Return the [X, Y] coordinate for the center point of the cell that contains the specified text.  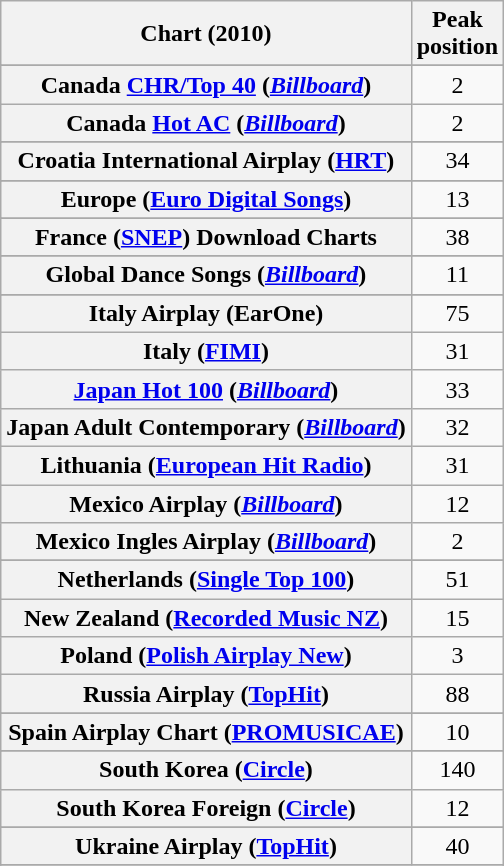
3 [457, 656]
33 [457, 389]
Spain Airplay Chart (PROMUSICAE) [206, 732]
New Zealand (Recorded Music NZ) [206, 618]
Chart (2010) [206, 34]
40 [457, 846]
Japan Adult Contemporary (Billboard) [206, 427]
34 [457, 161]
France (SNEP) Download Charts [206, 237]
51 [457, 580]
South Korea (Circle) [206, 770]
Poland (Polish Airplay New) [206, 656]
Mexico Airplay (Billboard) [206, 503]
Peakposition [457, 34]
Ukraine Airplay (TopHit) [206, 846]
Canada CHR/Top 40 (Billboard) [206, 85]
13 [457, 199]
75 [457, 313]
Italy (FIMI) [206, 351]
140 [457, 770]
Japan Hot 100 (Billboard) [206, 389]
Europe (Euro Digital Songs) [206, 199]
Lithuania (European Hit Radio) [206, 465]
38 [457, 237]
South Korea Foreign (Circle) [206, 808]
88 [457, 694]
Italy Airplay (EarOne) [206, 313]
Netherlands (Single Top 100) [206, 580]
Russia Airplay (TopHit) [206, 694]
10 [457, 732]
11 [457, 275]
Mexico Ingles Airplay (Billboard) [206, 542]
32 [457, 427]
Global Dance Songs (Billboard) [206, 275]
Canada Hot AC (Billboard) [206, 123]
15 [457, 618]
Croatia International Airplay (HRT) [206, 161]
